Output the (X, Y) coordinate of the center of the cell containing the given text.  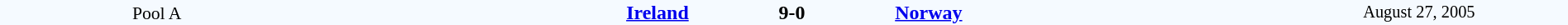
August 27, 2005 (1419, 12)
Ireland (501, 12)
9-0 (791, 12)
Norway (1082, 12)
Pool A (157, 12)
